Search for the cell housing the specified text and yield its [X, Y] center coordinate. 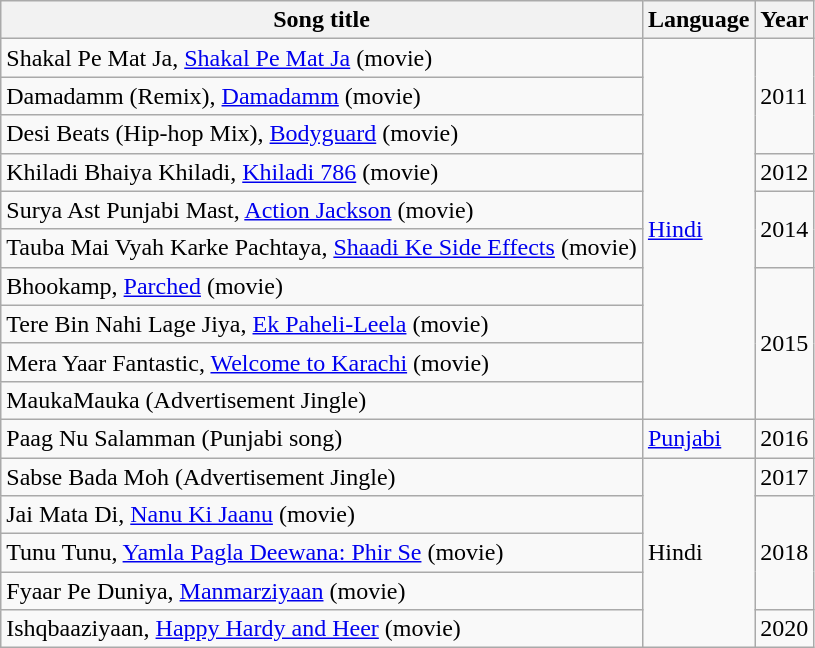
Shakal Pe Mat Ja, Shakal Pe Mat Ja (movie) [322, 58]
Ishqbaaziyaan, Happy Hardy and Heer (movie) [322, 629]
Sabse Bada Moh (Advertisement Jingle) [322, 477]
Desi Beats (Hip-hop Mix), Bodyguard (movie) [322, 134]
Paag Nu Salamman (Punjabi song) [322, 438]
Punjabi [698, 438]
Jai Mata Di, Nanu Ki Jaanu (movie) [322, 515]
2012 [784, 172]
Tauba Mai Vyah Karke Pachtaya, Shaadi Ke Side Effects (movie) [322, 248]
Surya Ast Punjabi Mast, Action Jackson (movie) [322, 210]
Mera Yaar Fantastic, Welcome to Karachi (movie) [322, 362]
2018 [784, 553]
2015 [784, 343]
Fyaar Pe Duniya, Manmarziyaan (movie) [322, 591]
Bhookamp, Parched (movie) [322, 286]
2011 [784, 96]
Damadamm (Remix), Damadamm (movie) [322, 96]
2020 [784, 629]
Khiladi Bhaiya Khiladi, Khiladi 786 (movie) [322, 172]
Song title [322, 20]
Tunu Tunu, Yamla Pagla Deewana: Phir Se (movie) [322, 553]
Language [698, 20]
Tere Bin Nahi Lage Jiya, Ek Paheli-Leela (movie) [322, 324]
Year [784, 20]
2017 [784, 477]
2016 [784, 438]
2014 [784, 229]
MaukaMauka (Advertisement Jingle) [322, 400]
